For the text-containing cell, return its midpoint in [x, y] coordinate format. 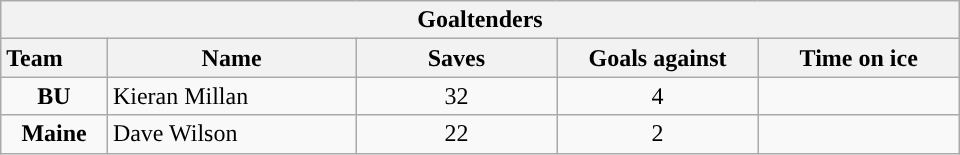
32 [456, 96]
4 [658, 96]
Team [54, 58]
BU [54, 96]
Name [232, 58]
22 [456, 134]
Time on ice [858, 58]
Saves [456, 58]
2 [658, 134]
Kieran Millan [232, 96]
Dave Wilson [232, 134]
Goals against [658, 58]
Goaltenders [480, 20]
Maine [54, 134]
